Return the [x, y] coordinate for the center point of the cell that contains the specified text.  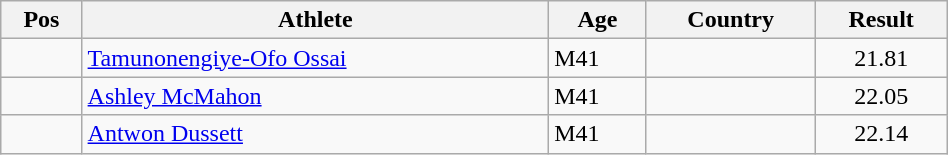
Pos [42, 20]
22.05 [881, 96]
Result [881, 20]
Athlete [316, 20]
Country [730, 20]
Tamunonengiye-Ofo Ossai [316, 58]
Age [598, 20]
21.81 [881, 58]
Ashley McMahon [316, 96]
Antwon Dussett [316, 134]
22.14 [881, 134]
